Detect which cell encompasses the target text, then output its [X, Y] center coordinate. 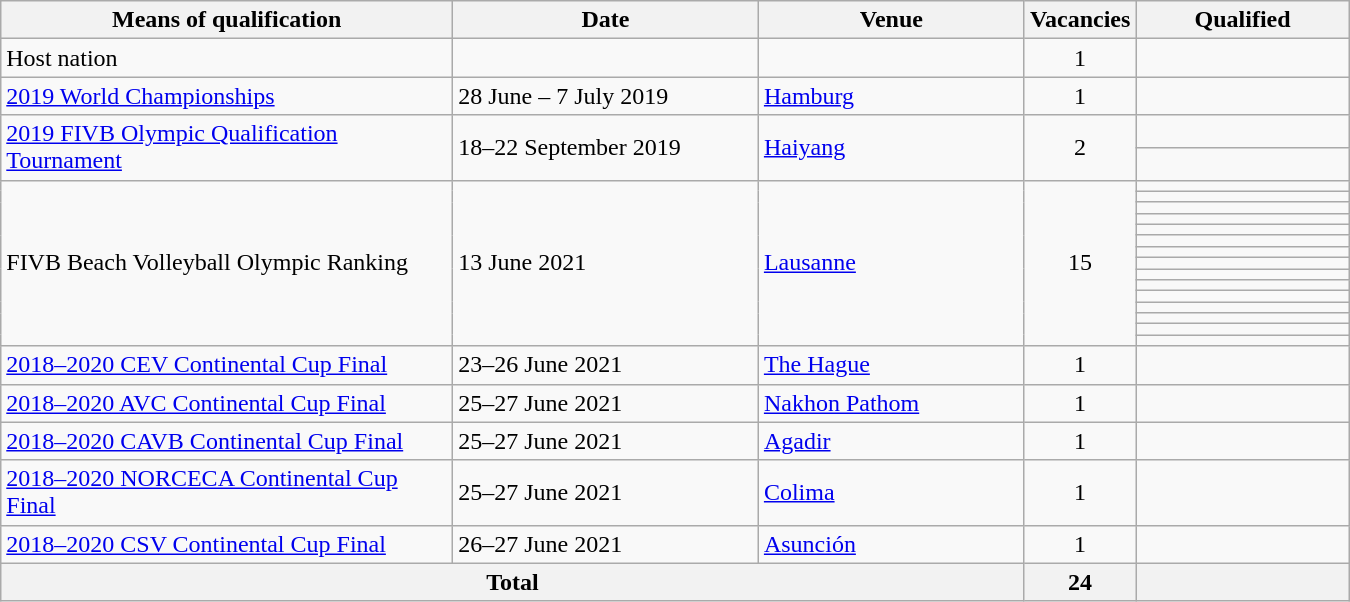
2019 FIVB Olympic Qualification Tournament [227, 148]
Hamburg [891, 96]
15 [1080, 263]
Date [606, 20]
18–22 September 2019 [606, 148]
2018–2020 AVC Continental Cup Final [227, 403]
Qualified [1242, 20]
Lausanne [891, 263]
Host nation [227, 58]
The Hague [891, 365]
Total [513, 582]
2018–2020 CSV Continental Cup Final [227, 544]
Asunción [891, 544]
2 [1080, 148]
2019 World Championships [227, 96]
24 [1080, 582]
Nakhon Pathom [891, 403]
28 June – 7 July 2019 [606, 96]
23–26 June 2021 [606, 365]
Agadir [891, 441]
Means of qualification [227, 20]
Colima [891, 492]
Vacancies [1080, 20]
13 June 2021 [606, 263]
Venue [891, 20]
FIVB Beach Volleyball Olympic Ranking [227, 263]
2018–2020 CEV Continental Cup Final [227, 365]
26–27 June 2021 [606, 544]
Haiyang [891, 148]
2018–2020 CAVB Continental Cup Final [227, 441]
2018–2020 NORCECA Continental Cup Final [227, 492]
